Pinpoint the cell where the given text exists, returning its (x, y) midpoint coordinate. 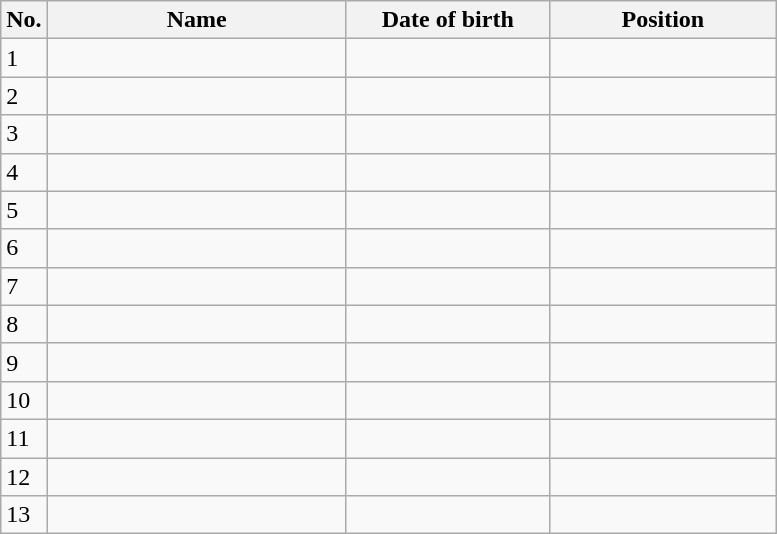
No. (24, 20)
7 (24, 286)
4 (24, 172)
3 (24, 134)
12 (24, 477)
1 (24, 58)
13 (24, 515)
9 (24, 362)
Position (662, 20)
Name (196, 20)
5 (24, 210)
Date of birth (448, 20)
8 (24, 324)
6 (24, 248)
11 (24, 438)
2 (24, 96)
10 (24, 400)
